Scan for the cell matching the given text and deliver its [x, y] coordinate at center. 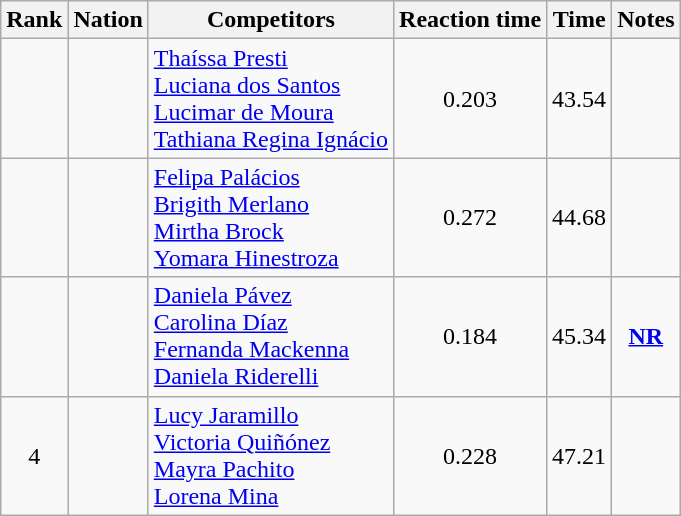
Lucy JaramilloVictoria QuiñónezMayra PachitoLorena Mina [270, 456]
Thaíssa PrestiLuciana dos SantosLucimar de MouraTathiana Regina Ignácio [270, 98]
44.68 [580, 218]
0.184 [470, 336]
0.272 [470, 218]
4 [34, 456]
Rank [34, 20]
0.228 [470, 456]
0.203 [470, 98]
43.54 [580, 98]
Time [580, 20]
Felipa PaláciosBrigith MerlanoMirtha BrockYomara Hinestroza [270, 218]
Notes [646, 20]
Competitors [270, 20]
47.21 [580, 456]
Reaction time [470, 20]
Nation [108, 20]
NR [646, 336]
45.34 [580, 336]
Daniela PávezCarolina DíazFernanda MackennaDaniela Riderelli [270, 336]
